Output the (X, Y) coordinate of the center of the cell containing the given text.  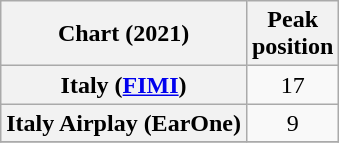
Italy (FIMI) (124, 85)
Italy Airplay (EarOne) (124, 123)
Chart (2021) (124, 34)
17 (292, 85)
9 (292, 123)
Peakposition (292, 34)
